For the text-containing cell, return its midpoint in [X, Y] coordinate format. 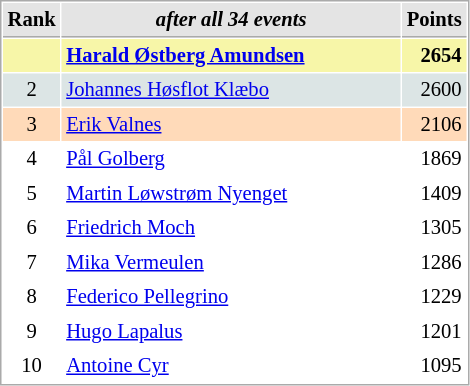
Martin Løwstrøm Nyenget [232, 194]
1409 [434, 194]
Federico Pellegrino [232, 296]
2 [32, 90]
2106 [434, 124]
10 [32, 366]
after all 34 events [232, 20]
1286 [434, 262]
5 [32, 194]
9 [32, 332]
1095 [434, 366]
6 [32, 228]
Erik Valnes [232, 124]
2654 [434, 56]
1305 [434, 228]
Mika Vermeulen [232, 262]
Pål Golberg [232, 158]
2600 [434, 90]
8 [32, 296]
Rank [32, 20]
4 [32, 158]
1229 [434, 296]
Friedrich Moch [232, 228]
Hugo Lapalus [232, 332]
Harald Østberg Amundsen [232, 56]
1869 [434, 158]
1201 [434, 332]
Points [434, 20]
Johannes Høsflot Klæbo [232, 90]
3 [32, 124]
7 [32, 262]
Antoine Cyr [232, 366]
